For the text-containing cell, return its midpoint in [x, y] coordinate format. 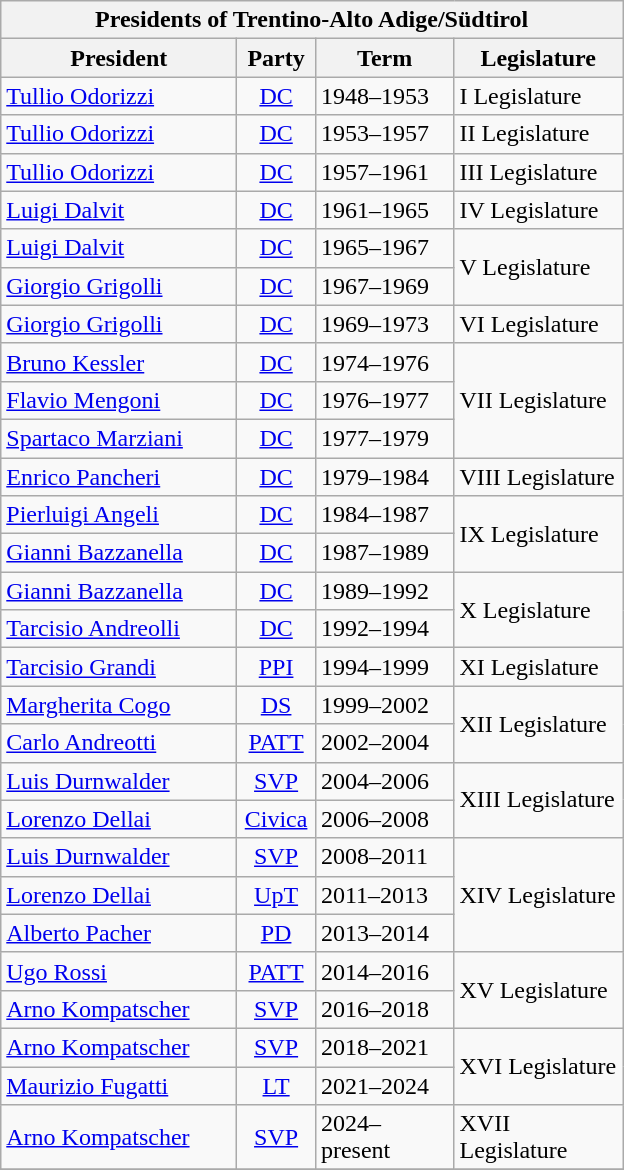
1994–1999 [384, 667]
1948–1953 [384, 96]
IV Legislature [538, 210]
1961–1965 [384, 210]
President [119, 58]
Term [384, 58]
VII Legislature [538, 400]
2008–2011 [384, 857]
XI Legislature [538, 667]
Presidents of Trentino-Alto Adige/Südtirol [312, 20]
Pierluigi Angeli [119, 515]
UpT [276, 895]
1976–1977 [384, 400]
1979–1984 [384, 477]
Margherita Cogo [119, 705]
XVI Legislature [538, 1066]
Carlo Andreotti [119, 743]
Ugo Rossi [119, 971]
1977–1979 [384, 438]
1992–1994 [384, 629]
Tarcisio Grandi [119, 667]
PD [276, 933]
VIII Legislature [538, 477]
LT [276, 1085]
Alberto Pacher [119, 933]
2004–2006 [384, 781]
II Legislature [538, 134]
2002–2004 [384, 743]
1984–1987 [384, 515]
1974–1976 [384, 362]
2016–2018 [384, 1009]
IX Legislature [538, 534]
Flavio Mengoni [119, 400]
1967–1969 [384, 286]
Maurizio Fugatti [119, 1085]
2014–2016 [384, 971]
X Legislature [538, 610]
1999–2002 [384, 705]
XIII Legislature [538, 800]
XV Legislature [538, 990]
DS [276, 705]
1965–1967 [384, 248]
1953–1957 [384, 134]
III Legislature [538, 172]
PPI [276, 667]
Legislature [538, 58]
1987–1989 [384, 553]
Spartaco Marziani [119, 438]
Civica [276, 819]
Party [276, 58]
2024–present [384, 1138]
1989–1992 [384, 591]
1969–1973 [384, 324]
Tarcisio Andreolli [119, 629]
Enrico Pancheri [119, 477]
2013–2014 [384, 933]
2006–2008 [384, 819]
1957–1961 [384, 172]
XII Legislature [538, 724]
XIV Legislature [538, 895]
2018–2021 [384, 1047]
2021–2024 [384, 1085]
V Legislature [538, 267]
VI Legislature [538, 324]
2011–2013 [384, 895]
XVII Legislature [538, 1138]
I Legislature [538, 96]
Bruno Kessler [119, 362]
